Provide the (x, y) coordinate of the cell's center where the given text is located.  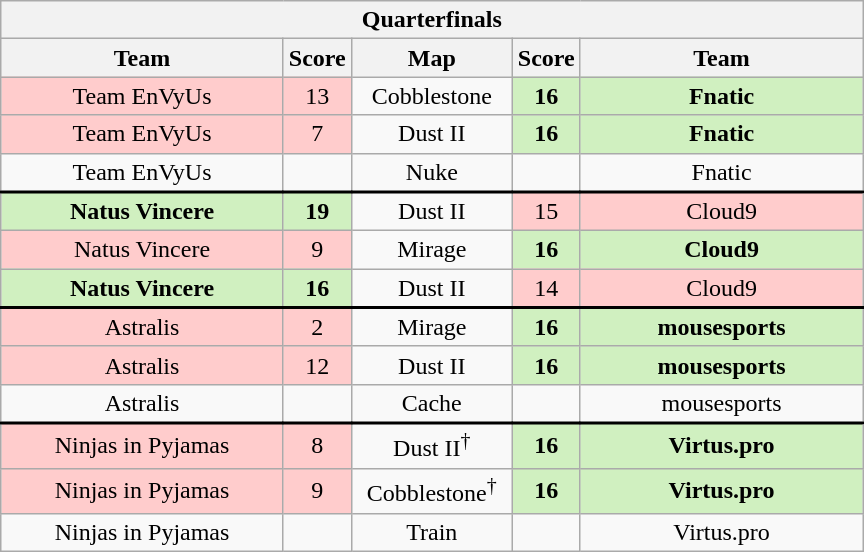
19 (317, 212)
13 (317, 96)
15 (546, 212)
Train (432, 532)
8 (317, 446)
Cache (432, 404)
Map (432, 58)
14 (546, 288)
Nuke (432, 172)
12 (317, 365)
Quarterfinals (432, 20)
Cobblestone† (432, 490)
2 (317, 328)
Dust II† (432, 446)
Cobblestone (432, 96)
7 (317, 134)
